Return the [X, Y] coordinate for the center point of the cell that contains the specified text.  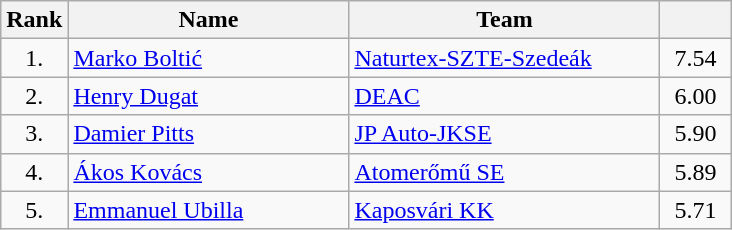
Rank [34, 20]
7.54 [696, 58]
Ákos Kovács [208, 172]
Emmanuel Ubilla [208, 210]
DEAC [504, 96]
4. [34, 172]
Team [504, 20]
Atomerőmű SE [504, 172]
5. [34, 210]
Marko Boltić [208, 58]
1. [34, 58]
Name [208, 20]
JP Auto-JKSE [504, 134]
Naturtex-SZTE-Szedeák [504, 58]
5.89 [696, 172]
Damier Pitts [208, 134]
6.00 [696, 96]
2. [34, 96]
5.71 [696, 210]
3. [34, 134]
5.90 [696, 134]
Henry Dugat [208, 96]
Kaposvári KK [504, 210]
